Return the (x, y) coordinate for the center point of the cell that contains the specified text.  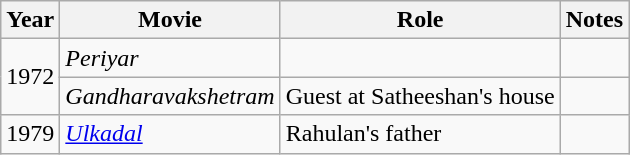
Periyar (170, 58)
Rahulan's father (420, 134)
Gandharavakshetram (170, 96)
Notes (594, 20)
Movie (170, 20)
Year (30, 20)
1972 (30, 77)
Guest at Satheeshan's house (420, 96)
1979 (30, 134)
Ulkadal (170, 134)
Role (420, 20)
